Extract the (X, Y) coordinate from the center of the cell holding the provided text.  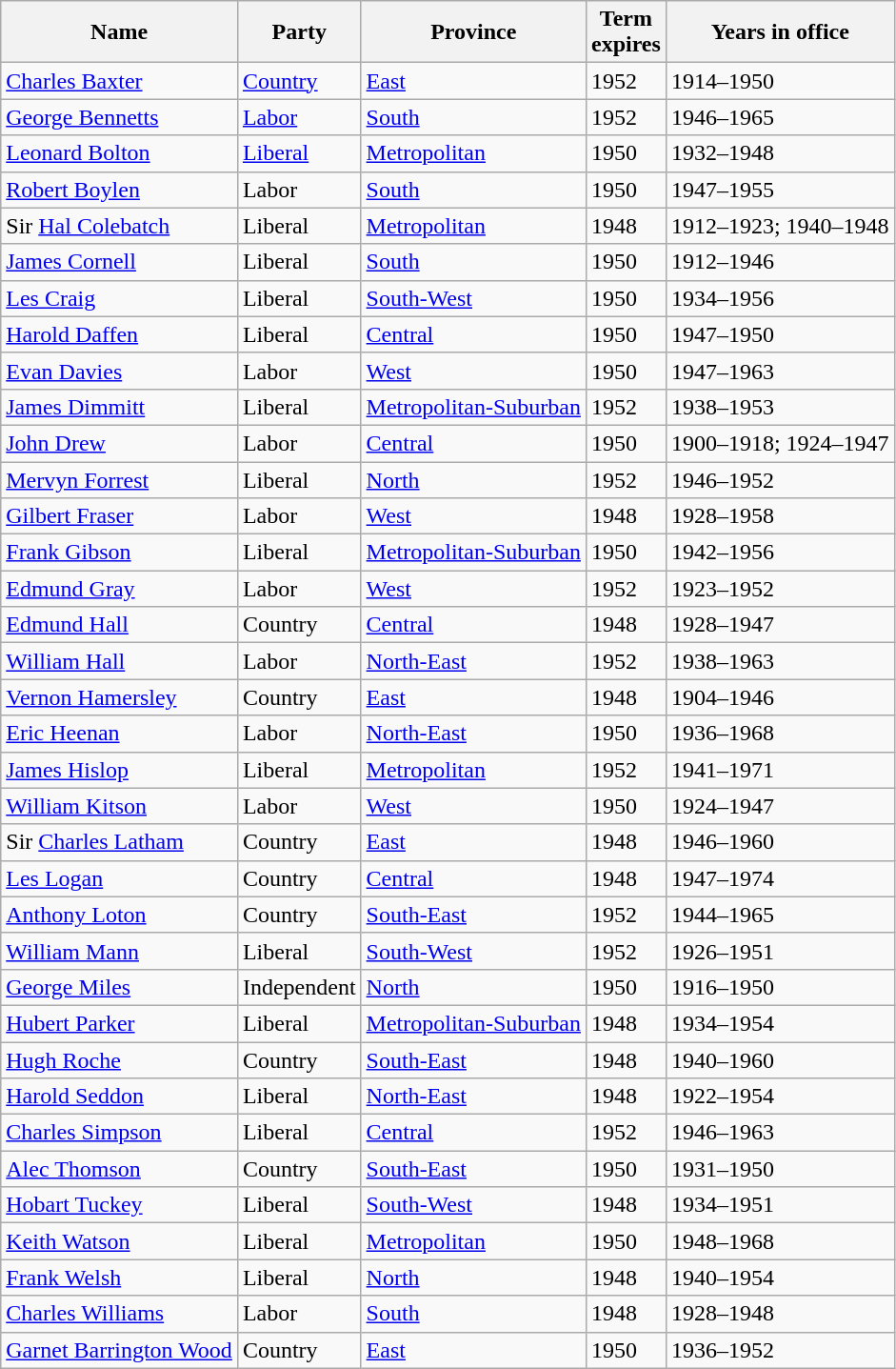
Robert Boylen (120, 190)
1928–1947 (780, 625)
Edmund Gray (120, 589)
1934–1954 (780, 1023)
1946–1963 (780, 1133)
Independent (299, 987)
1940–1960 (780, 1060)
Termexpires (626, 32)
1922–1954 (780, 1097)
Frank Gibson (120, 553)
James Hislop (120, 770)
Charles Baxter (120, 81)
1944–1965 (780, 915)
Edmund Hall (120, 625)
1928–1958 (780, 516)
Harold Seddon (120, 1097)
1936–1952 (780, 1350)
Keith Watson (120, 1241)
Charles Simpson (120, 1133)
William Mann (120, 951)
1904–1946 (780, 697)
Name (120, 32)
1946–1965 (780, 117)
1900–1918; 1924–1947 (780, 443)
1924–1947 (780, 806)
Eric Heenan (120, 734)
Hobart Tuckey (120, 1205)
Party (299, 32)
Vernon Hamersley (120, 697)
1912–1946 (780, 262)
Anthony Loton (120, 915)
1936–1968 (780, 734)
1923–1952 (780, 589)
William Kitson (120, 806)
Charles Williams (120, 1314)
1931–1950 (780, 1169)
Hubert Parker (120, 1023)
1941–1971 (780, 770)
Leonard Bolton (120, 153)
1938–1953 (780, 407)
Mervyn Forrest (120, 479)
1934–1951 (780, 1205)
Les Craig (120, 298)
John Drew (120, 443)
Hugh Roche (120, 1060)
Gilbert Fraser (120, 516)
Les Logan (120, 878)
1947–1950 (780, 334)
1940–1954 (780, 1278)
1947–1974 (780, 878)
1946–1952 (780, 479)
Years in office (780, 32)
1938–1963 (780, 661)
1946–1960 (780, 842)
William Hall (120, 661)
1928–1948 (780, 1314)
Frank Welsh (120, 1278)
James Cornell (120, 262)
Harold Daffen (120, 334)
1948–1968 (780, 1241)
Alec Thomson (120, 1169)
1947–1963 (780, 371)
James Dimmitt (120, 407)
1912–1923; 1940–1948 (780, 226)
Garnet Barrington Wood (120, 1350)
1926–1951 (780, 951)
Sir Charles Latham (120, 842)
1916–1950 (780, 987)
1947–1955 (780, 190)
George Bennetts (120, 117)
Province (473, 32)
1914–1950 (780, 81)
Evan Davies (120, 371)
George Miles (120, 987)
1932–1948 (780, 153)
1942–1956 (780, 553)
1934–1956 (780, 298)
Sir Hal Colebatch (120, 226)
